Identify which cell holds the provided text, then report its [x, y] central coordinate. 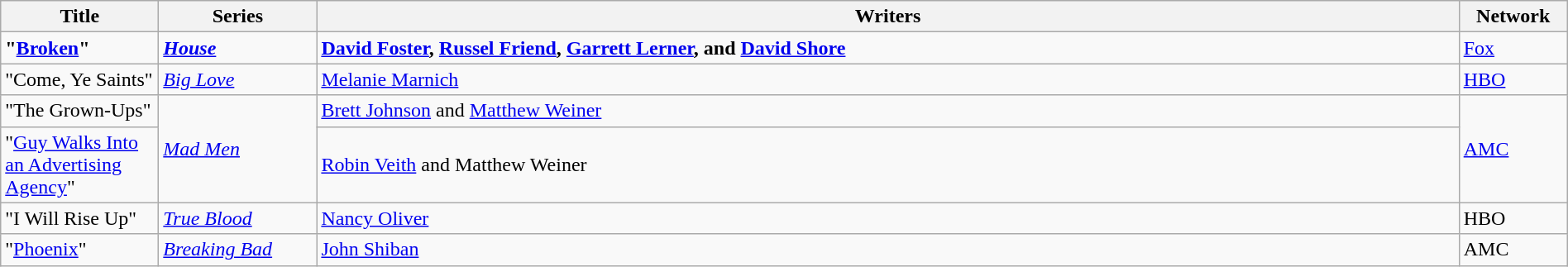
Title [79, 17]
"I Will Rise Up" [79, 218]
Fox [1513, 48]
Writers [888, 17]
"The Grown-Ups" [79, 111]
Mad Men [238, 149]
"Broken" [79, 48]
Breaking Bad [238, 250]
Network [1513, 17]
Robin Veith and Matthew Weiner [888, 164]
Nancy Oliver [888, 218]
David Foster, Russel Friend, Garrett Lerner, and David Shore [888, 48]
"Phoenix" [79, 250]
John Shiban [888, 250]
House [238, 48]
"Guy Walks Into an Advertising Agency" [79, 164]
Melanie Marnich [888, 79]
True Blood [238, 218]
Big Love [238, 79]
Series [238, 17]
"Come, Ye Saints" [79, 79]
Brett Johnson and Matthew Weiner [888, 111]
